Capture the cell that displays the provided text and extract its (X, Y) central coordinate. 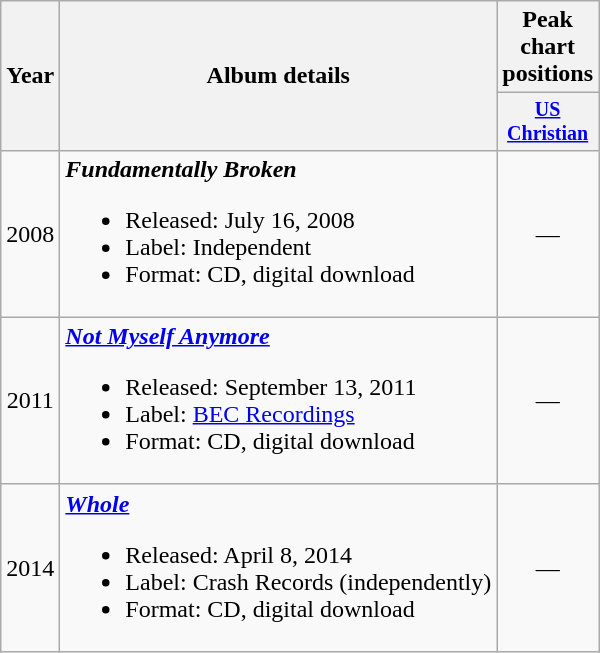
Peak chart positions (548, 47)
2011 (30, 400)
WholeReleased: April 8, 2014Label: Crash Records (independently)Format: CD, digital download (278, 568)
Album details (278, 76)
USChristian (548, 122)
2008 (30, 234)
Fundamentally BrokenReleased: July 16, 2008Label: IndependentFormat: CD, digital download (278, 234)
Year (30, 76)
Not Myself AnymoreReleased: September 13, 2011Label: BEC RecordingsFormat: CD, digital download (278, 400)
2014 (30, 568)
